Return [X, Y] of the center of cell containing provided text 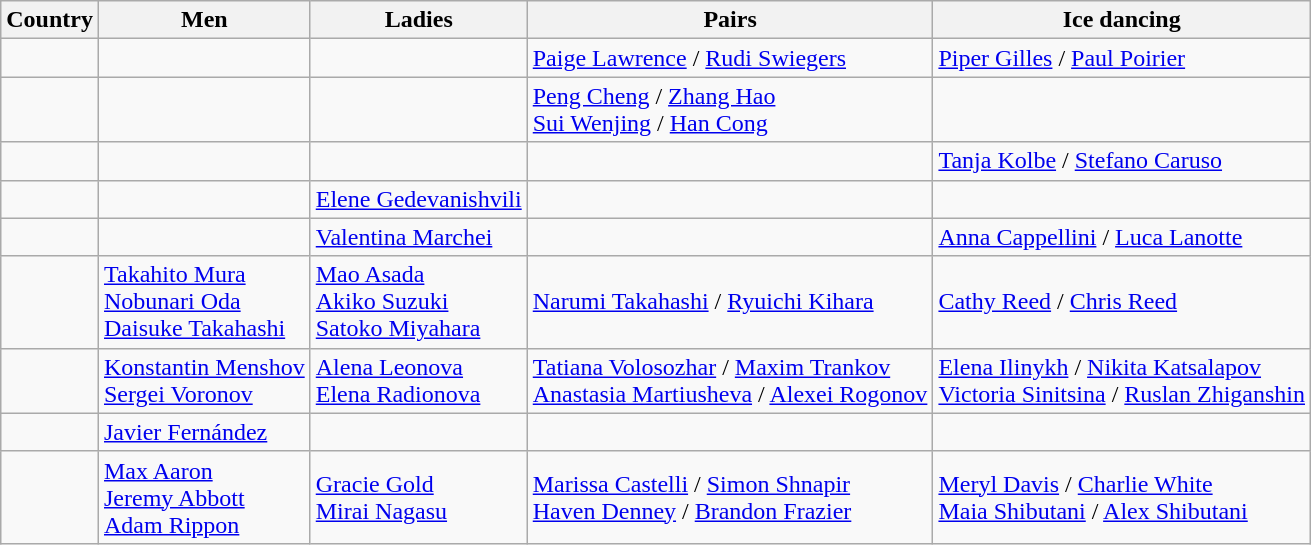
Ladies [418, 20]
Pairs [730, 20]
Ice dancing [1122, 20]
Peng Cheng / Zhang Hao Sui Wenjing / Han Cong [730, 110]
Javier Fernández [204, 432]
Men [204, 20]
Mao Asada Akiko Suzuki Satoko Miyahara [418, 302]
Tatiana Volosozhar / Maxim Trankov Anastasia Martiusheva / Alexei Rogonov [730, 380]
Country [50, 20]
Tanja Kolbe / Stefano Caruso [1122, 161]
Anna Cappellini / Luca Lanotte [1122, 237]
Meryl Davis / Charlie White Maia Shibutani / Alex Shibutani [1122, 497]
Max Aaron Jeremy Abbott Adam Rippon [204, 497]
Alena Leonova Elena Radionova [418, 380]
Marissa Castelli / Simon Shnapir Haven Denney / Brandon Frazier [730, 497]
Narumi Takahashi / Ryuichi Kihara [730, 302]
Paige Lawrence / Rudi Swiegers [730, 58]
Valentina Marchei [418, 237]
Konstantin Menshov Sergei Voronov [204, 380]
Cathy Reed / Chris Reed [1122, 302]
Gracie Gold Mirai Nagasu [418, 497]
Takahito Mura Nobunari Oda Daisuke Takahashi [204, 302]
Piper Gilles / Paul Poirier [1122, 58]
Elene Gedevanishvili [418, 199]
Elena Ilinykh / Nikita Katsalapov Victoria Sinitsina / Ruslan Zhiganshin [1122, 380]
